Scan for the cell matching the given text and deliver its (X, Y) coordinate at center. 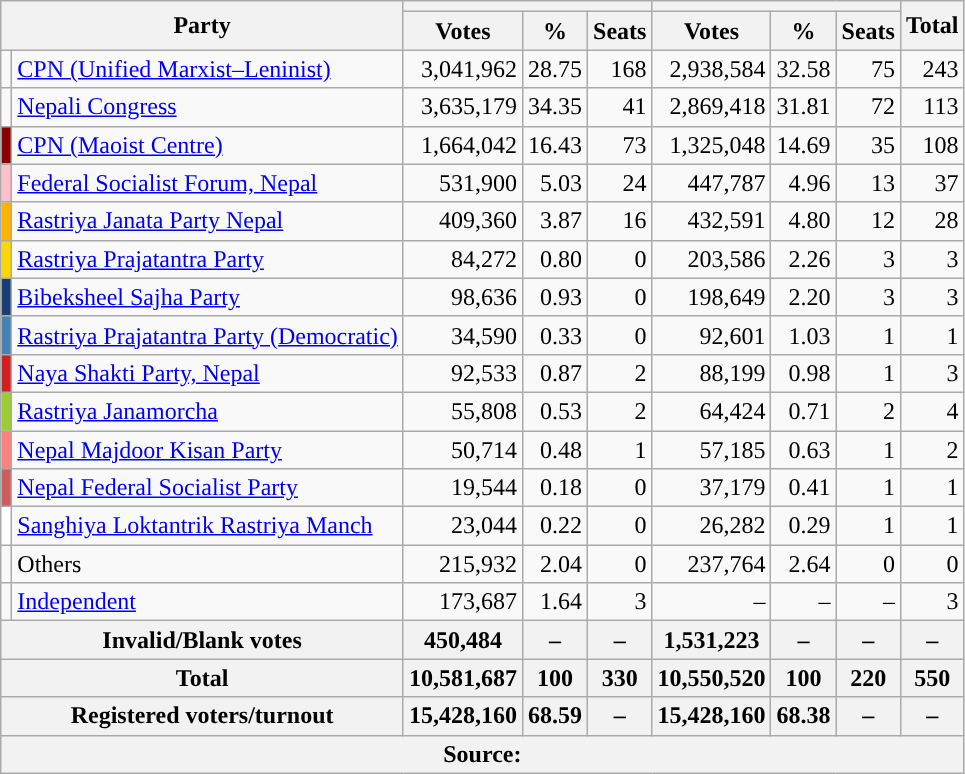
220 (868, 678)
68.38 (804, 716)
243 (932, 69)
173,687 (462, 602)
1,531,223 (712, 640)
16 (620, 221)
28 (932, 221)
13 (868, 183)
2.64 (804, 564)
447,787 (712, 183)
10,581,687 (462, 678)
34,590 (462, 335)
68.59 (554, 716)
0.22 (554, 526)
531,900 (462, 183)
12 (868, 221)
3,635,179 (462, 107)
0.71 (804, 411)
3.87 (554, 221)
4.80 (804, 221)
0.80 (554, 259)
Nepali Congress (208, 107)
19,544 (462, 488)
Rastriya Prajatantra Party (208, 259)
Registered voters/turnout (202, 716)
0.41 (804, 488)
2.20 (804, 297)
14.69 (804, 145)
1.64 (554, 602)
2,869,418 (712, 107)
10,550,520 (712, 678)
Independent (208, 602)
Others (208, 564)
5.03 (554, 183)
Party (202, 26)
1,664,042 (462, 145)
Invalid/Blank votes (202, 640)
98,636 (462, 297)
0.29 (804, 526)
Rastriya Prajatantra Party (Democratic) (208, 335)
203,586 (712, 259)
3,041,962 (462, 69)
Nepal Federal Socialist Party (208, 488)
50,714 (462, 449)
Source: (482, 754)
4.96 (804, 183)
330 (620, 678)
Nepal Majdoor Kisan Party (208, 449)
Sanghiya Loktantrik Rastriya Manch (208, 526)
88,199 (712, 373)
32.58 (804, 69)
0.33 (554, 335)
41 (620, 107)
215,932 (462, 564)
72 (868, 107)
2.04 (554, 564)
92,601 (712, 335)
108 (932, 145)
0.18 (554, 488)
237,764 (712, 564)
0.48 (554, 449)
16.43 (554, 145)
28.75 (554, 69)
57,185 (712, 449)
0.53 (554, 411)
0.93 (554, 297)
0.98 (804, 373)
23,044 (462, 526)
64,424 (712, 411)
Naya Shakti Party, Nepal (208, 373)
26,282 (712, 526)
75 (868, 69)
37 (932, 183)
Rastriya Janamorcha (208, 411)
Bibeksheel Sajha Party (208, 297)
0.63 (804, 449)
CPN (Unified Marxist–Leninist) (208, 69)
450,484 (462, 640)
84,272 (462, 259)
55,808 (462, 411)
198,649 (712, 297)
34.35 (554, 107)
4 (932, 411)
35 (868, 145)
1,325,048 (712, 145)
92,533 (462, 373)
550 (932, 678)
432,591 (712, 221)
Rastriya Janata Party Nepal (208, 221)
31.81 (804, 107)
2,938,584 (712, 69)
113 (932, 107)
73 (620, 145)
0.87 (554, 373)
37,179 (712, 488)
2.26 (804, 259)
24 (620, 183)
Federal Socialist Forum, Nepal (208, 183)
409,360 (462, 221)
168 (620, 69)
1.03 (804, 335)
CPN (Maoist Centre) (208, 145)
